Pinpoint the cell where the given text exists, returning its (x, y) midpoint coordinate. 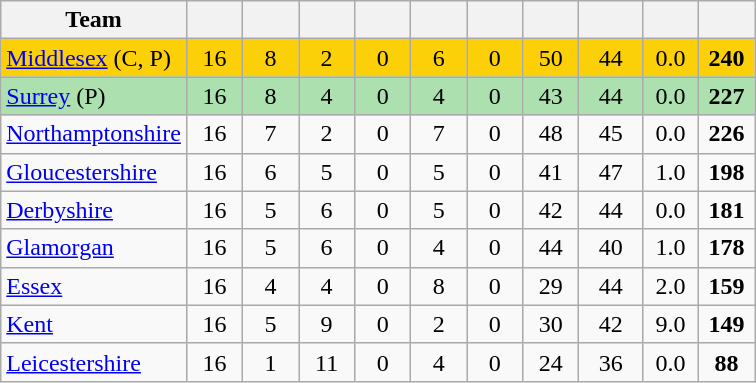
2.0 (670, 286)
36 (611, 362)
Middlesex (C, P) (94, 58)
178 (727, 248)
Essex (94, 286)
41 (551, 172)
1 (271, 362)
Glamorgan (94, 248)
198 (727, 172)
240 (727, 58)
47 (611, 172)
149 (727, 324)
Surrey (P) (94, 96)
226 (727, 134)
9.0 (670, 324)
11 (327, 362)
Team (94, 20)
Kent (94, 324)
Northamptonshire (94, 134)
Gloucestershire (94, 172)
9 (327, 324)
30 (551, 324)
Leicestershire (94, 362)
48 (551, 134)
43 (551, 96)
88 (727, 362)
29 (551, 286)
Derbyshire (94, 210)
227 (727, 96)
45 (611, 134)
159 (727, 286)
24 (551, 362)
50 (551, 58)
181 (727, 210)
40 (611, 248)
